Scan for the cell matching the given text and deliver its [X, Y] coordinate at center. 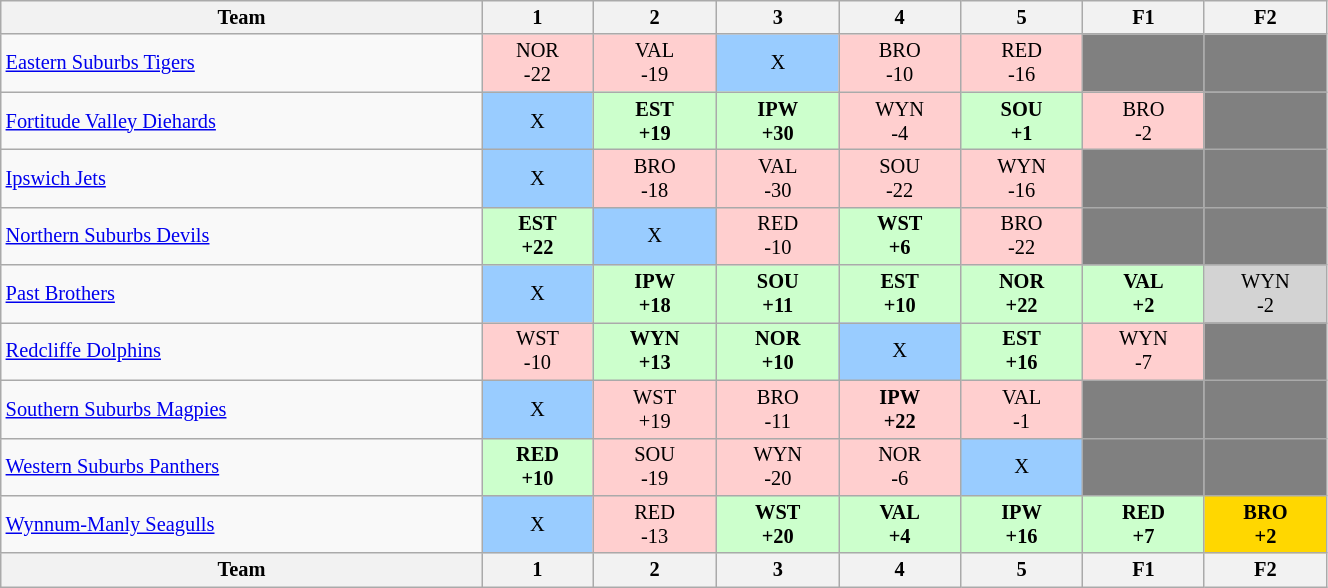
RED-16 [1022, 63]
RED+10 [537, 467]
BRO-22 [1022, 236]
SOU-22 [900, 178]
RED+7 [1144, 524]
Southern Suburbs Magpies [242, 409]
Northern Suburbs Devils [242, 236]
EST+19 [654, 121]
VAL-19 [654, 63]
RED-13 [654, 524]
IPW+22 [900, 409]
IPW+30 [778, 121]
WYN-16 [1022, 178]
Western Suburbs Panthers [242, 467]
VAL-30 [778, 178]
VAL-1 [1022, 409]
WST-10 [537, 351]
EST+22 [537, 236]
WYN-20 [778, 467]
BRO+2 [1265, 524]
SOU+11 [778, 294]
BRO-11 [778, 409]
WST+19 [654, 409]
WYN+13 [654, 351]
SOU-19 [654, 467]
VAL+2 [1144, 294]
Eastern Suburbs Tigers [242, 63]
NOR-22 [537, 63]
VAL+4 [900, 524]
WYN-4 [900, 121]
NOR+22 [1022, 294]
IPW+16 [1022, 524]
Fortitude Valley Diehards [242, 121]
IPW+18 [654, 294]
NOR+10 [778, 351]
EST+16 [1022, 351]
BRO-10 [900, 63]
WYN-7 [1144, 351]
WYN-2 [1265, 294]
Past Brothers [242, 294]
SOU+1 [1022, 121]
Ipswich Jets [242, 178]
RED-10 [778, 236]
WST+20 [778, 524]
Redcliffe Dolphins [242, 351]
BRO-2 [1144, 121]
WST+6 [900, 236]
Wynnum-Manly Seagulls [242, 524]
EST+10 [900, 294]
BRO-18 [654, 178]
NOR-6 [900, 467]
